Output the (x, y) coordinate of the center of the cell containing the given text.  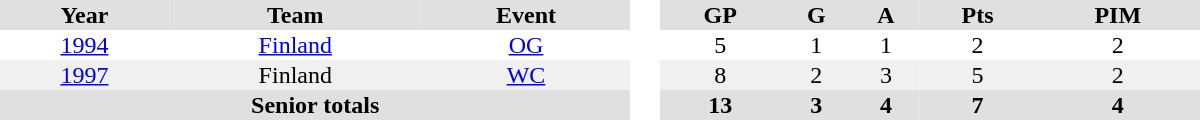
A (886, 15)
Year (84, 15)
WC (526, 75)
OG (526, 45)
1997 (84, 75)
G (816, 15)
Senior totals (315, 105)
GP (720, 15)
Event (526, 15)
Pts (978, 15)
7 (978, 105)
Team (296, 15)
8 (720, 75)
13 (720, 105)
PIM (1118, 15)
1994 (84, 45)
